Determine the (X, Y) coordinate at the center of the cell enclosing the given text.  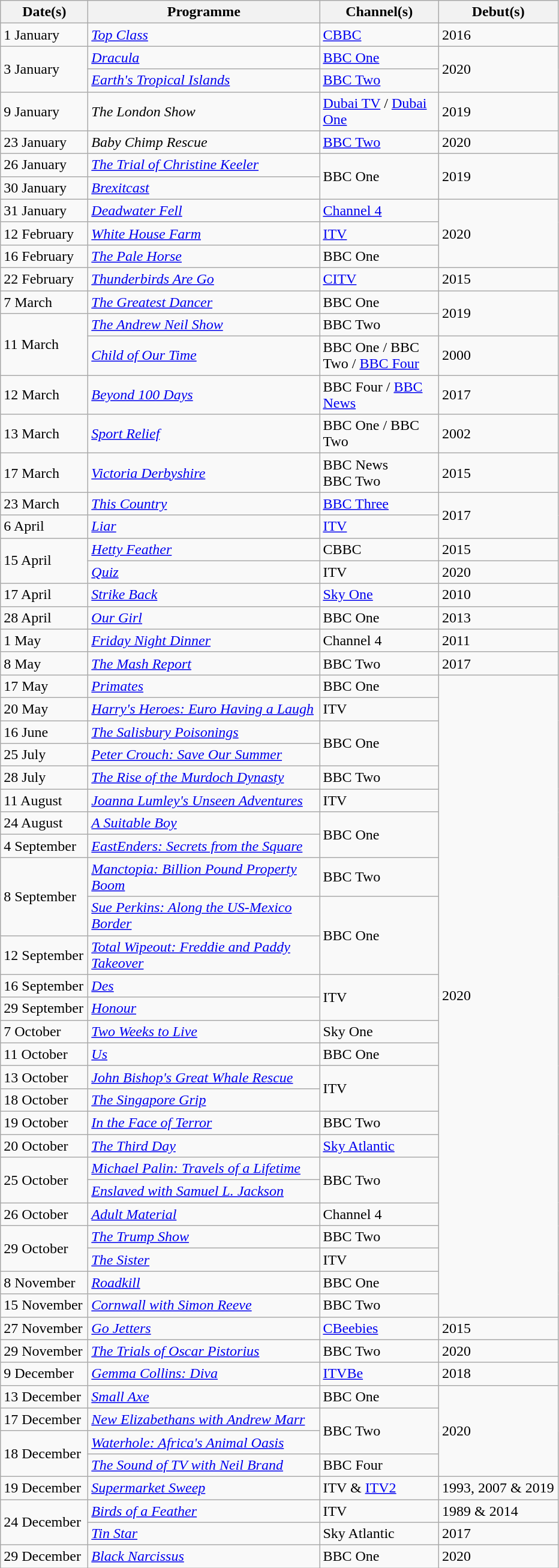
12 March (44, 395)
Black Narcissus (204, 1557)
This Country (204, 504)
Harry's Heroes: Euro Having a Laugh (204, 709)
CBeebies (379, 1328)
1989 & 2014 (498, 1510)
29 November (44, 1351)
The Andrew Neil Show (204, 325)
Child of Our Time (204, 356)
The Rise of the Murdoch Dynasty (204, 778)
White House Farm (204, 233)
Small Axe (204, 1397)
BBC One / BBC Two / BBC Four (379, 356)
17 May (44, 686)
Honour (204, 1009)
13 December (44, 1397)
Hetty Feather (204, 549)
20 May (44, 709)
23 March (44, 504)
The Salisbury Poisonings (204, 732)
24 August (44, 823)
Enslaved with Samuel L. Jackson (204, 1191)
Us (204, 1054)
The London Show (204, 112)
3 January (44, 69)
28 July (44, 778)
19 December (44, 1488)
1 January (44, 35)
The Singapore Grip (204, 1100)
2013 (498, 618)
The Trials of Oscar Pistorius (204, 1351)
Earth's Tropical Islands (204, 80)
Top Class (204, 35)
8 May (44, 663)
Primates (204, 686)
ITV & ITV2 (379, 1488)
2018 (498, 1374)
Programme (204, 12)
Brexitcast (204, 188)
Friday Night Dinner (204, 640)
Go Jetters (204, 1328)
Roadkill (204, 1283)
Debut(s) (498, 12)
Birds of a Feather (204, 1510)
13 October (44, 1077)
22 February (44, 279)
15 November (44, 1305)
2010 (498, 595)
The Third Day (204, 1146)
11 August (44, 800)
19 October (44, 1122)
7 March (44, 302)
25 October (44, 1180)
BBC News BBC Two (379, 472)
26 January (44, 165)
13 March (44, 434)
20 October (44, 1146)
Thunderbirds Are Go (204, 279)
The Sister (204, 1260)
16 September (44, 986)
In the Face of Terror (204, 1122)
Total Wipeout: Freddie and Paddy Takeover (204, 955)
7 October (44, 1031)
15 April (44, 561)
Peter Crouch: Save Our Summer (204, 755)
Manctopia: Billion Pound Property Boom (204, 877)
30 January (44, 188)
27 November (44, 1328)
A Suitable Boy (204, 823)
Michael Palin: Travels of a Lifetime (204, 1169)
12 September (44, 955)
2016 (498, 35)
BBC Four (379, 1465)
Joanna Lumley's Unseen Adventures (204, 800)
4 September (44, 846)
18 October (44, 1100)
The Pale Horse (204, 256)
Deadwater Fell (204, 210)
31 January (44, 210)
8 September (44, 896)
Two Weeks to Live (204, 1031)
18 December (44, 1453)
The Mash Report (204, 663)
16 February (44, 256)
Supermarket Sweep (204, 1488)
Victoria Derbyshire (204, 472)
The Greatest Dancer (204, 302)
12 February (44, 233)
CITV (379, 279)
Our Girl (204, 618)
28 April (44, 618)
16 June (44, 732)
New Elizabethans with Andrew Marr (204, 1419)
2000 (498, 356)
Quiz (204, 572)
2002 (498, 434)
Adult Material (204, 1214)
Date(s) (44, 12)
Sport Relief (204, 434)
BBC Four / BBC News (379, 395)
The Trial of Christine Keeler (204, 165)
ITVBe (379, 1374)
11 March (44, 344)
Gemma Collins: Diva (204, 1374)
1993, 2007 & 2019 (498, 1488)
25 July (44, 755)
The Sound of TV with Neil Brand (204, 1465)
6 April (44, 526)
29 October (44, 1248)
1 May (44, 640)
Beyond 100 Days (204, 395)
EastEnders: Secrets from the Square (204, 846)
Dubai TV / Dubai One (379, 112)
The Trump Show (204, 1237)
Liar (204, 526)
9 January (44, 112)
29 September (44, 1009)
Dracula (204, 58)
17 April (44, 595)
23 January (44, 142)
29 December (44, 1557)
Tin Star (204, 1534)
17 March (44, 472)
John Bishop's Great Whale Rescue (204, 1077)
Baby Chimp Rescue (204, 142)
8 November (44, 1283)
9 December (44, 1374)
26 October (44, 1214)
Strike Back (204, 595)
BBC Three (379, 504)
BBC One / BBC Two (379, 434)
2011 (498, 640)
17 December (44, 1419)
Channel(s) (379, 12)
24 December (44, 1522)
11 October (44, 1054)
Waterhole: Africa's Animal Oasis (204, 1442)
Cornwall with Simon Reeve (204, 1305)
Sue Perkins: Along the US-Mexico Border (204, 916)
Des (204, 986)
